For the text-containing cell, return its midpoint in [X, Y] coordinate format. 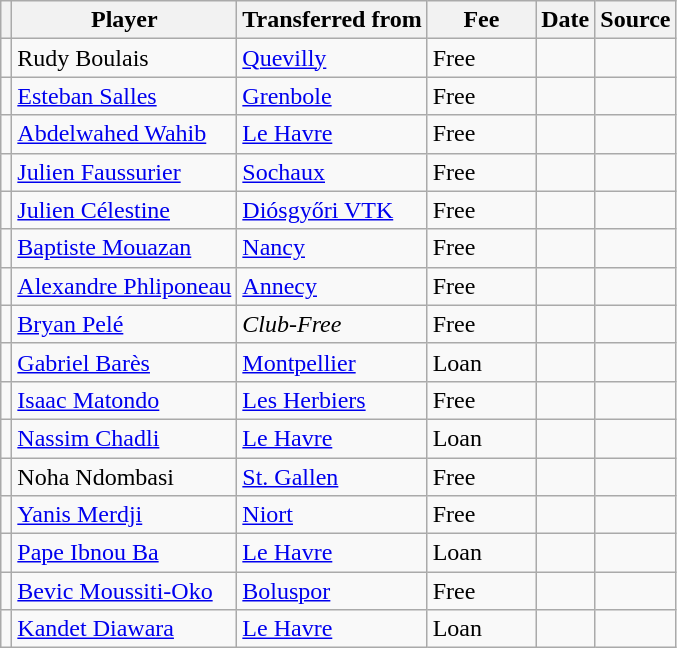
Source [636, 20]
Yanis Merdji [124, 515]
Abdelwahed Wahib [124, 134]
Pape Ibnou Ba [124, 553]
Kandet Diawara [124, 629]
Niort [332, 515]
Gabriel Barès [124, 362]
Club-Free [332, 324]
Esteban Salles [124, 96]
Julien Faussurier [124, 172]
Diósgyőri VTK [332, 210]
St. Gallen [332, 477]
Alexandre Phliponeau [124, 286]
Boluspor [332, 591]
Nancy [332, 248]
Grenbole [332, 96]
Quevilly [332, 58]
Date [566, 20]
Transferred from [332, 20]
Fee [482, 20]
Bevic Moussiti-Oko [124, 591]
Noha Ndombasi [124, 477]
Isaac Matondo [124, 400]
Baptiste Mouazan [124, 248]
Montpellier [332, 362]
Julien Célestine [124, 210]
Rudy Boulais [124, 58]
Annecy [332, 286]
Bryan Pelé [124, 324]
Sochaux [332, 172]
Les Herbiers [332, 400]
Nassim Chadli [124, 438]
Player [124, 20]
